Return the [X, Y] coordinate for the center point of the cell that contains the specified text.  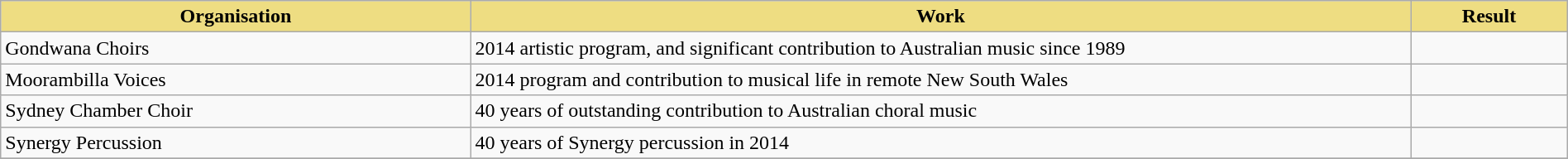
Organisation [236, 17]
Synergy Percussion [236, 142]
40 years of Synergy percussion in 2014 [941, 142]
2014 program and contribution to musical life in remote New South Wales [941, 79]
Result [1489, 17]
Sydney Chamber Choir [236, 111]
Work [941, 17]
2014 artistic program, and significant contribution to Australian music since 1989 [941, 48]
40 years of outstanding contribution to Australian choral music [941, 111]
Gondwana Choirs [236, 48]
Moorambilla Voices [236, 79]
